Search for the cell housing the specified text and yield its [X, Y] center coordinate. 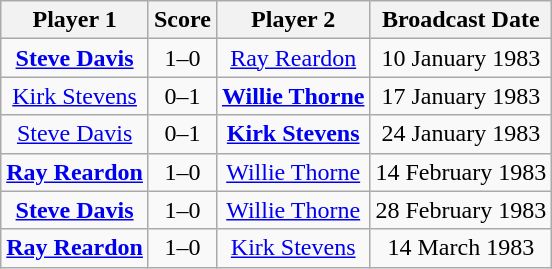
Score [182, 20]
Player 1 [75, 20]
24 January 1983 [461, 134]
14 March 1983 [461, 248]
14 February 1983 [461, 172]
Broadcast Date [461, 20]
28 February 1983 [461, 210]
10 January 1983 [461, 58]
17 January 1983 [461, 96]
Player 2 [293, 20]
